Determine the (X, Y) coordinate at the center of the cell enclosing the given text.  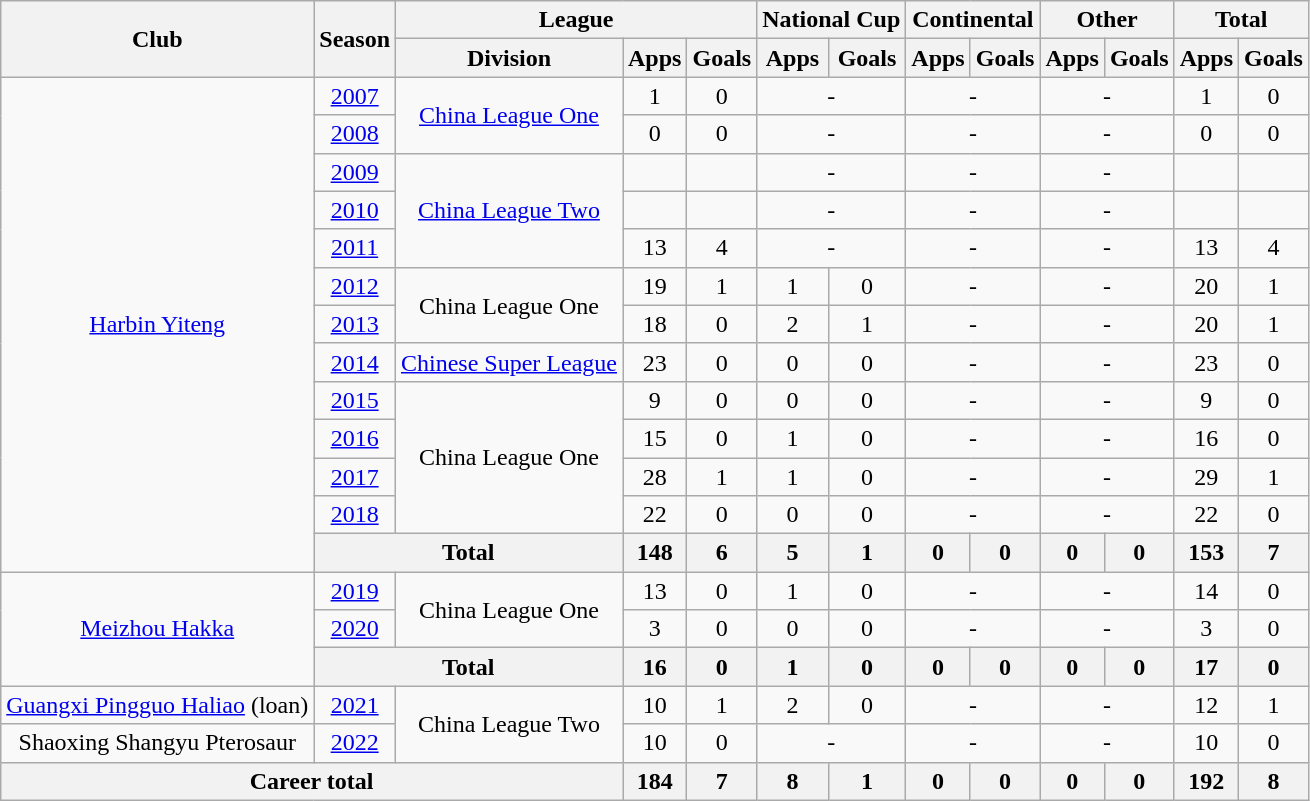
Continental (973, 20)
2007 (355, 96)
2012 (355, 286)
Other (1107, 20)
19 (654, 286)
Chinese Super League (510, 362)
2021 (355, 705)
2020 (355, 629)
14 (1206, 591)
Shaoxing Shangyu Pterosaur (158, 743)
29 (1206, 477)
5 (793, 553)
League (576, 20)
12 (1206, 705)
2014 (355, 362)
Division (510, 58)
2009 (355, 172)
2015 (355, 400)
6 (722, 553)
Club (158, 39)
Meizhou Hakka (158, 629)
Career total (312, 781)
148 (654, 553)
153 (1206, 553)
2011 (355, 248)
2019 (355, 591)
2013 (355, 324)
17 (1206, 667)
Harbin Yiteng (158, 324)
18 (654, 324)
2016 (355, 438)
2017 (355, 477)
2022 (355, 743)
2018 (355, 515)
184 (654, 781)
2008 (355, 134)
Season (355, 39)
28 (654, 477)
192 (1206, 781)
National Cup (832, 20)
2010 (355, 210)
15 (654, 438)
Guangxi Pingguo Haliao (loan) (158, 705)
